Return the (x, y) coordinate for the center point of the cell that contains the specified text.  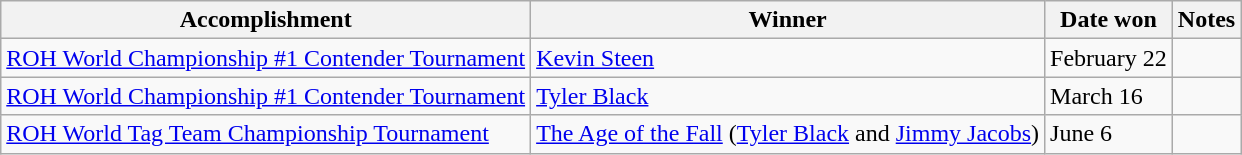
Tyler Black (788, 96)
ROH World Tag Team Championship Tournament (266, 134)
Winner (788, 20)
February 22 (1109, 58)
Accomplishment (266, 20)
Date won (1109, 20)
Kevin Steen (788, 58)
June 6 (1109, 134)
March 16 (1109, 96)
Notes (1206, 20)
The Age of the Fall (Tyler Black and Jimmy Jacobs) (788, 134)
